Scan for the cell matching the given text and deliver its [X, Y] coordinate at center. 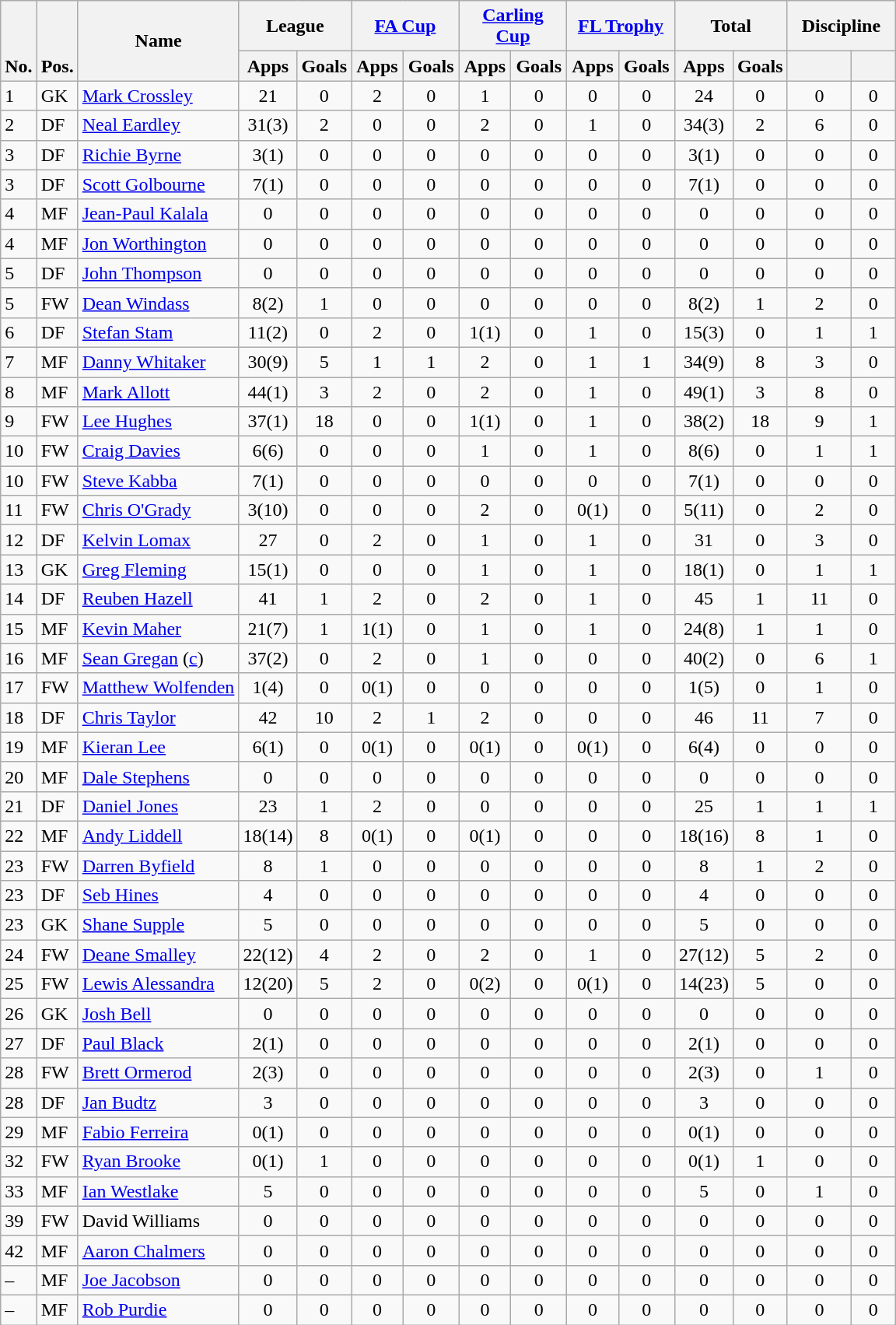
Darren Byfield [159, 866]
38(2) [703, 422]
Joe Jacobson [159, 1280]
46 [703, 717]
Mark Allott [159, 391]
29 [19, 1132]
Daniel Jones [159, 806]
27(12) [703, 955]
Jean-Paul Kalala [159, 214]
Brett Ormerod [159, 1073]
Sean Gregan (c) [159, 658]
13 [19, 570]
Name [159, 40]
41 [268, 599]
31(3) [268, 125]
39 [19, 1221]
12 [19, 540]
Stefan Stam [159, 332]
Greg Fleming [159, 570]
22(12) [268, 955]
Jon Worthington [159, 244]
19 [19, 747]
Ian Westlake [159, 1191]
Steve Kabba [159, 481]
20 [19, 776]
45 [703, 599]
37(1) [268, 422]
Danny Whitaker [159, 362]
Dale Stephens [159, 776]
5(11) [703, 510]
6(6) [268, 451]
FL Trophy [621, 26]
32 [19, 1162]
24(8) [703, 629]
Matthew Wolfenden [159, 688]
Andy Liddell [159, 836]
Ryan Brooke [159, 1162]
Deane Smalley [159, 955]
0(2) [485, 984]
Reuben Hazell [159, 599]
15 [19, 629]
33 [19, 1191]
Richie Byrne [159, 155]
FA Cup [406, 26]
18(14) [268, 836]
8(6) [703, 451]
12(20) [268, 984]
Kevin Maher [159, 629]
14(23) [703, 984]
No. [19, 40]
15(3) [703, 332]
16 [19, 658]
6(4) [703, 747]
Lee Hughes [159, 422]
Shane Supple [159, 925]
David Williams [159, 1221]
John Thompson [159, 273]
Kelvin Lomax [159, 540]
Carling Cup [513, 26]
Craig Davies [159, 451]
League [296, 26]
18(1) [703, 570]
34(3) [703, 125]
44(1) [268, 391]
Chris Taylor [159, 717]
Neal Eardley [159, 125]
15(1) [268, 570]
31 [703, 540]
40(2) [703, 658]
21(7) [268, 629]
17 [19, 688]
30(9) [268, 362]
6(1) [268, 747]
Pos. [58, 40]
37(2) [268, 658]
18(16) [703, 836]
1(4) [268, 688]
Kieran Lee [159, 747]
3(10) [268, 510]
34(9) [703, 362]
Jan Budtz [159, 1102]
Josh Bell [159, 1014]
Mark Crossley [159, 96]
1(5) [703, 688]
Seb Hines [159, 896]
Chris O'Grady [159, 510]
Rob Purdie [159, 1309]
Dean Windass [159, 303]
11(2) [268, 332]
Aaron Chalmers [159, 1250]
14 [19, 599]
Discipline [842, 26]
Scott Golbourne [159, 184]
Paul Black [159, 1043]
22 [19, 836]
Fabio Ferreira [159, 1132]
Lewis Alessandra [159, 984]
26 [19, 1014]
Total [731, 26]
49(1) [703, 391]
